From the cell containing the given text, extract its center point as [x, y] coordinate. 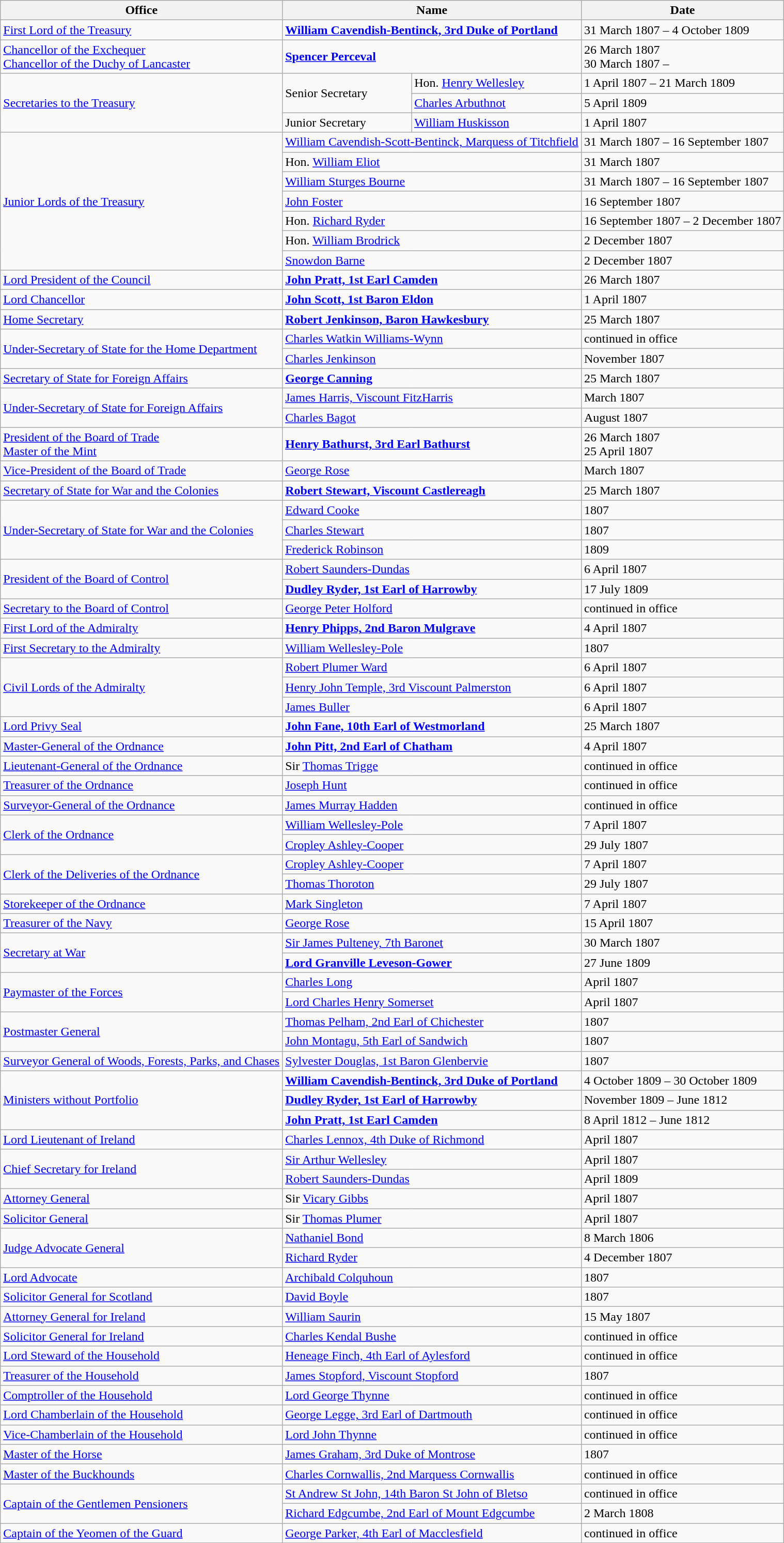
Sylvester Douglas, 1st Baron Glenbervie [432, 1061]
Secretaries to the Treasury [142, 103]
James Graham, 3rd Duke of Montrose [432, 1454]
2 March 1808 [682, 1513]
Secretary at War [142, 953]
William Sturges Bourne [432, 181]
Treasurer of the Household [142, 1376]
Lord John Thynne [432, 1434]
Name [432, 10]
Charles Jenkinson [432, 359]
Robert Plumer Ward [432, 668]
26 March 180730 March 1807 – [682, 57]
Master of the Buckhounds [142, 1474]
Senior Secretary [347, 93]
Secretary of State for Foreign Affairs [142, 378]
17 July 1809 [682, 589]
George Canning [432, 378]
Captain of the Yeomen of the Guard [142, 1533]
Hon. William Eliot [432, 162]
Sir Arthur Wellesley [432, 1159]
George Legge, 3rd Earl of Dartmouth [432, 1415]
Captain of the Gentlemen Pensioners [142, 1503]
First Lord of the Admiralty [142, 628]
Treasurer of the Ordnance [142, 785]
Junior Lords of the Treasury [142, 201]
Charles Arbuthnot [497, 103]
Richard Edgcumbe, 2nd Earl of Mount Edgcumbe [432, 1513]
Henry Bathurst, 3rd Earl Bathurst [432, 444]
James Stopford, Viscount Stopford [432, 1376]
Joseph Hunt [432, 785]
26 March 1807 [682, 280]
Surveyor-General of the Ordnance [142, 805]
Judge Advocate General [142, 1248]
Mark Singleton [432, 904]
4 October 1809 – 30 October 1809 [682, 1081]
Robert Jenkinson, Baron Hawkesbury [432, 319]
31 March 1807 – 4 October 1809 [682, 30]
James Harris, Viscount FitzHarris [432, 398]
15 April 1807 [682, 923]
William Cavendish-Scott-Bentinck, Marquess of Titchfield [432, 142]
George Parker, 4th Earl of Macclesfield [432, 1533]
Office [142, 10]
November 1809 – June 1812 [682, 1100]
Storekeeper of the Ordnance [142, 904]
Solicitor General for Ireland [142, 1336]
Sir James Pulteney, 7th Baronet [432, 943]
Lord Granville Leveson-Gower [432, 963]
Vice-President of the Board of Trade [142, 471]
Treasurer of the Navy [142, 923]
Comptroller of the Household [142, 1395]
Surveyor General of Woods, Forests, Parks, and Chases [142, 1061]
George Peter Holford [432, 609]
William Huskisson [497, 122]
Hon. Henry Wellesley [497, 83]
26 March 180725 April 1807 [682, 444]
Master-General of the Ordnance [142, 746]
Attorney General for Ireland [142, 1317]
Clerk of the Ordnance [142, 835]
Under-Secretary of State for the Home Department [142, 349]
Lord Advocate [142, 1277]
Lieutenant-General of the Ordnance [142, 766]
1 April 1807 – 21 March 1809 [682, 83]
John Pitt, 2nd Earl of Chatham [432, 746]
Charles Stewart [432, 530]
Postmaster General [142, 1031]
5 April 1809 [682, 103]
Lord Chancellor [142, 300]
Sir Vicary Gibbs [432, 1198]
Charles Kendal Bushe [432, 1336]
Junior Secretary [347, 122]
Charles Lennox, 4th Duke of Richmond [432, 1139]
Attorney General [142, 1198]
Charles Long [432, 982]
Snowdon Barne [432, 260]
Civil Lords of the Admiralty [142, 687]
St Andrew St John, 14th Baron St John of Bletso [432, 1493]
15 May 1807 [682, 1317]
First Secretary to the Admiralty [142, 648]
First Lord of the Treasury [142, 30]
August 1807 [682, 418]
31 March 1807 [682, 162]
30 March 1807 [682, 943]
John Fane, 10th Earl of Westmorland [432, 727]
Thomas Pelham, 2nd Earl of Chichester [432, 1022]
President of the Board of TradeMaster of the Mint [142, 444]
Chief Secretary for Ireland [142, 1169]
Home Secretary [142, 319]
Chancellor of the ExchequerChancellor of the Duchy of Lancaster [142, 57]
Master of the Horse [142, 1454]
Lord Chamberlain of the Household [142, 1415]
Charles Watkin Williams-Wynn [432, 339]
Lord George Thynne [432, 1395]
Lord Charles Henry Somerset [432, 1002]
April 1809 [682, 1179]
Nathaniel Bond [432, 1238]
Thomas Thoroton [432, 884]
Sir Thomas Trigge [432, 766]
Lord Steward of the Household [142, 1356]
8 April 1812 – June 1812 [682, 1120]
Archibald Colquhoun [432, 1277]
8 March 1806 [682, 1238]
4 December 1807 [682, 1258]
Lord President of the Council [142, 280]
Charles Bagot [432, 418]
Secretary to the Board of Control [142, 609]
Under-Secretary of State for War and the Colonies [142, 530]
Henry Phipps, 2nd Baron Mulgrave [432, 628]
1809 [682, 549]
John Montagu, 5th Earl of Sandwich [432, 1041]
Date [682, 10]
Secretary of State for War and the Colonies [142, 490]
Paymaster of the Forces [142, 992]
Clerk of the Deliveries of the Ordnance [142, 874]
William Saurin [432, 1317]
Sir Thomas Plumer [432, 1218]
Ministers without Portfolio [142, 1100]
James Murray Hadden [432, 805]
Hon. Richard Ryder [432, 221]
John Foster [432, 201]
16 September 1807 – 2 December 1807 [682, 221]
Robert Stewart, Viscount Castlereagh [432, 490]
Edward Cooke [432, 510]
President of the Board of Control [142, 579]
Lord Lieutenant of Ireland [142, 1139]
Vice-Chamberlain of the Household [142, 1434]
Charles Cornwallis, 2nd Marquess Cornwallis [432, 1474]
November 1807 [682, 359]
David Boyle [432, 1297]
John Scott, 1st Baron Eldon [432, 300]
Richard Ryder [432, 1258]
Heneage Finch, 4th Earl of Aylesford [432, 1356]
Solicitor General [142, 1218]
Spencer Perceval [432, 57]
Under-Secretary of State for Foreign Affairs [142, 408]
Solicitor General for Scotland [142, 1297]
Lord Privy Seal [142, 727]
Henry John Temple, 3rd Viscount Palmerston [432, 687]
Frederick Robinson [432, 549]
James Buller [432, 707]
Hon. William Brodrick [432, 240]
27 June 1809 [682, 963]
16 September 1807 [682, 201]
